Search for the cell housing the specified text and yield its [x, y] center coordinate. 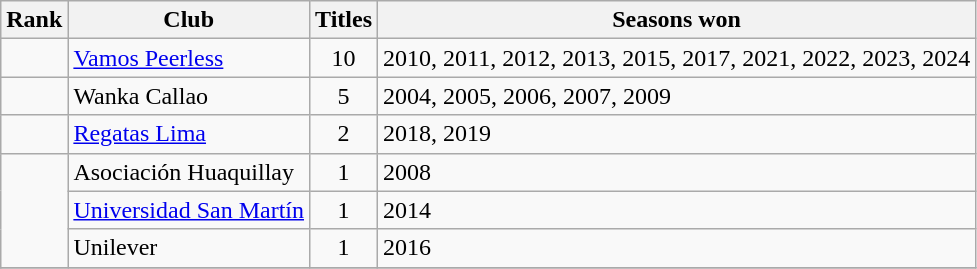
Unilever [189, 248]
10 [344, 58]
Rank [34, 20]
Universidad San Martín [189, 210]
Titles [344, 20]
Club [189, 20]
2008 [677, 172]
Asociación Huaquillay [189, 172]
2 [344, 134]
5 [344, 96]
Seasons won [677, 20]
2010, 2011, 2012, 2013, 2015, 2017, 2021, 2022, 2023, 2024 [677, 58]
2016 [677, 248]
Wanka Callao [189, 96]
2004, 2005, 2006, 2007, 2009 [677, 96]
Vamos Peerless [189, 58]
2018, 2019 [677, 134]
2014 [677, 210]
Regatas Lima [189, 134]
